Capture the cell that displays the provided text and extract its [X, Y] central coordinate. 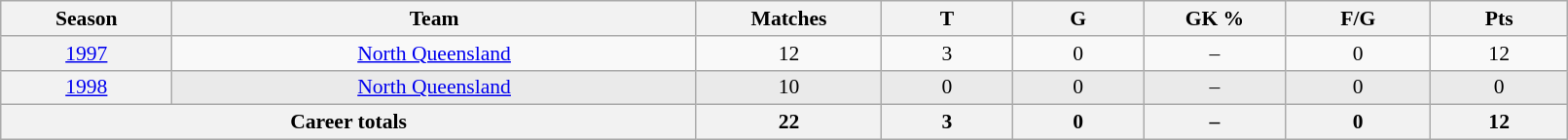
GK % [1215, 18]
G [1078, 18]
Pts [1499, 18]
Matches [788, 18]
Career totals [348, 122]
22 [788, 122]
T [948, 18]
1997 [87, 53]
Season [87, 18]
F/G [1358, 18]
1998 [87, 87]
10 [788, 87]
Team [434, 18]
